Capture the cell that displays the provided text and extract its (X, Y) central coordinate. 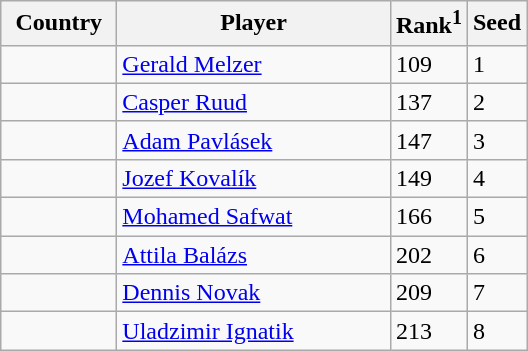
Country (59, 24)
7 (496, 293)
Casper Ruud (254, 102)
Attila Balázs (254, 255)
Player (254, 24)
6 (496, 255)
Seed (496, 24)
202 (428, 255)
5 (496, 217)
Dennis Novak (254, 293)
1 (496, 64)
Mohamed Safwat (254, 217)
Rank1 (428, 24)
109 (428, 64)
209 (428, 293)
3 (496, 140)
Gerald Melzer (254, 64)
166 (428, 217)
213 (428, 331)
147 (428, 140)
Uladzimir Ignatik (254, 331)
149 (428, 178)
137 (428, 102)
8 (496, 331)
Jozef Kovalík (254, 178)
Adam Pavlásek (254, 140)
4 (496, 178)
2 (496, 102)
